Return [X, Y] of the center of cell containing provided text 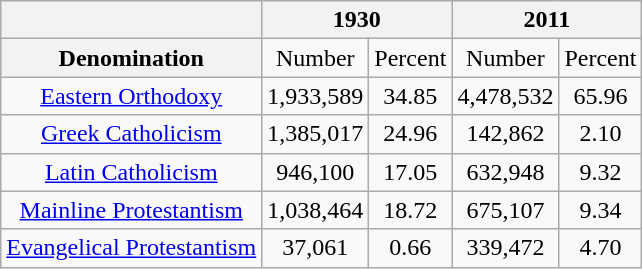
Denomination [132, 58]
37,061 [316, 248]
1,933,589 [316, 96]
2011 [547, 20]
1,038,464 [316, 210]
Evangelical Protestantism [132, 248]
9.34 [600, 210]
24.96 [410, 134]
339,472 [506, 248]
65.96 [600, 96]
Latin Catholicism [132, 172]
17.05 [410, 172]
4,478,532 [506, 96]
0.66 [410, 248]
34.85 [410, 96]
142,862 [506, 134]
632,948 [506, 172]
1930 [357, 20]
675,107 [506, 210]
2.10 [600, 134]
9.32 [600, 172]
946,100 [316, 172]
Mainline Protestantism [132, 210]
4.70 [600, 248]
Eastern Orthodoxy [132, 96]
18.72 [410, 210]
1,385,017 [316, 134]
Greek Catholicism [132, 134]
